Output the [X, Y] coordinate of the center of the cell containing the given text.  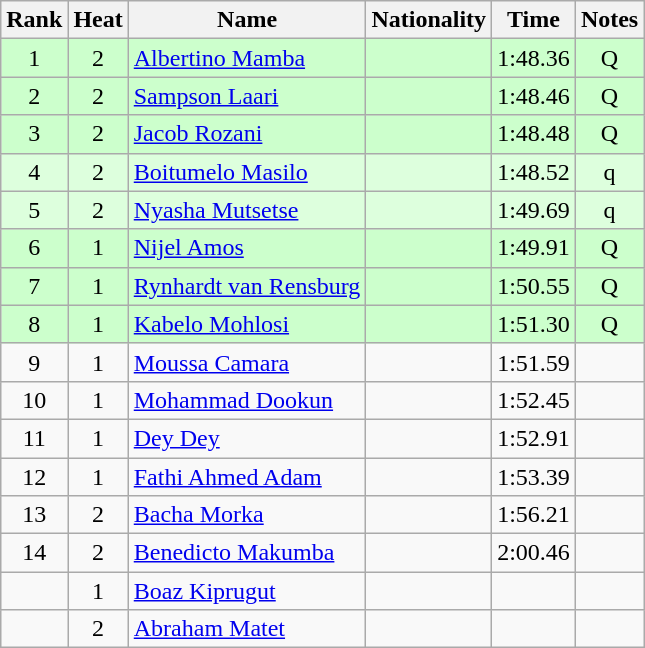
1:53.39 [534, 477]
12 [34, 477]
Name [247, 20]
Boitumelo Masilo [247, 172]
13 [34, 515]
2:00.46 [534, 553]
10 [34, 400]
Albertino Mamba [247, 58]
Sampson Laari [247, 96]
1:56.21 [534, 515]
Fathi Ahmed Adam [247, 477]
1:50.55 [534, 286]
Moussa Camara [247, 362]
Bacha Morka [247, 515]
1:49.69 [534, 210]
7 [34, 286]
Notes [609, 20]
Mohammad Dookun [247, 400]
Benedicto Makumba [247, 553]
1:48.36 [534, 58]
8 [34, 324]
Rank [34, 20]
Boaz Kiprugut [247, 591]
Dey Dey [247, 438]
14 [34, 553]
Heat [98, 20]
1:51.59 [534, 362]
1:52.91 [534, 438]
5 [34, 210]
1:48.48 [534, 134]
Nyasha Mutsetse [247, 210]
1:48.52 [534, 172]
Kabelo Mohlosi [247, 324]
11 [34, 438]
Nijel Amos [247, 248]
1:48.46 [534, 96]
3 [34, 134]
Rynhardt van Rensburg [247, 286]
1:52.45 [534, 400]
Time [534, 20]
4 [34, 172]
Abraham Matet [247, 629]
Nationality [429, 20]
1:49.91 [534, 248]
6 [34, 248]
Jacob Rozani [247, 134]
9 [34, 362]
1:51.30 [534, 324]
